Search for the cell housing the specified text and yield its (X, Y) center coordinate. 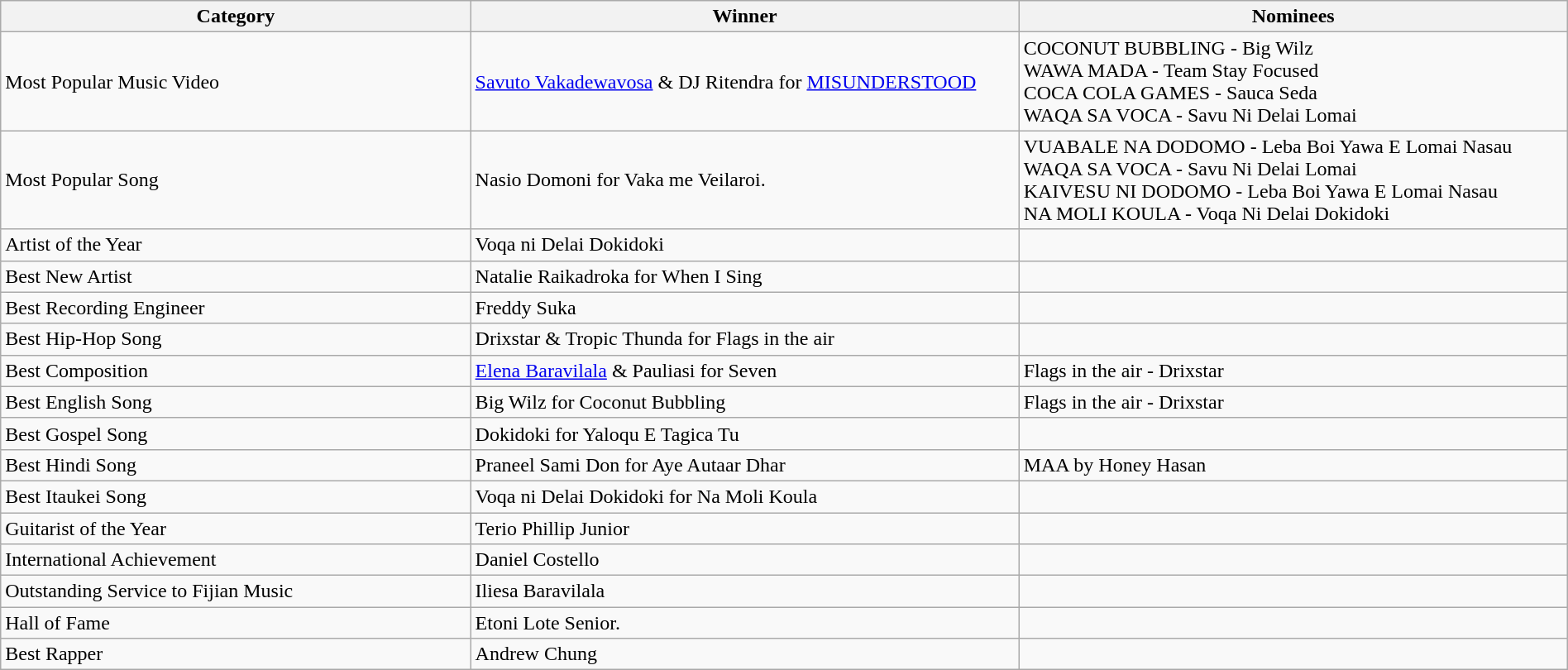
Guitarist of the Year (236, 529)
Category (236, 17)
Andrew Chung (744, 654)
Winner (744, 17)
Elena Baravilala & Pauliasi for Seven (744, 371)
Best Hindi Song (236, 465)
Hall of Fame (236, 623)
Best English Song (236, 402)
Best Hip-Hop Song (236, 339)
Big Wilz for Coconut Bubbling (744, 402)
Outstanding Service to Fijian Music (236, 591)
Daniel Costello (744, 560)
Praneel Sami Don for Aye Autaar Dhar (744, 465)
Best New Artist (236, 276)
Terio Phillip Junior (744, 529)
Nominees (1293, 17)
Most Popular Song (236, 180)
Best Composition (236, 371)
International Achievement (236, 560)
Best Recording Engineer (236, 308)
Best Itaukei Song (236, 496)
Voqa ni Delai Dokidoki for Na Moli Koula (744, 496)
Best Gospel Song (236, 433)
Artist of the Year (236, 245)
Natalie Raikadroka for When I Sing (744, 276)
COCONUT BUBBLING - Big Wilz WAWA MADA - Team Stay Focused COCA COLA GAMES - Sauca Seda WAQA SA VOCA - Savu Ni Delai Lomai (1293, 81)
Drixstar & Tropic Thunda for Flags in the air (744, 339)
Voqa ni Delai Dokidoki (744, 245)
Dokidoki for Yaloqu E Tagica Tu (744, 433)
Nasio Domoni for Vaka me Veilaroi. (744, 180)
Iliesa Baravilala (744, 591)
Freddy Suka (744, 308)
Best Rapper (236, 654)
Most Popular Music Video (236, 81)
Etoni Lote Senior. (744, 623)
MAA by Honey Hasan (1293, 465)
Savuto Vakadewavosa & DJ Ritendra for MISUNDERSTOOD (744, 81)
